Determine the (x, y) coordinate at the center of the cell enclosing the given text.  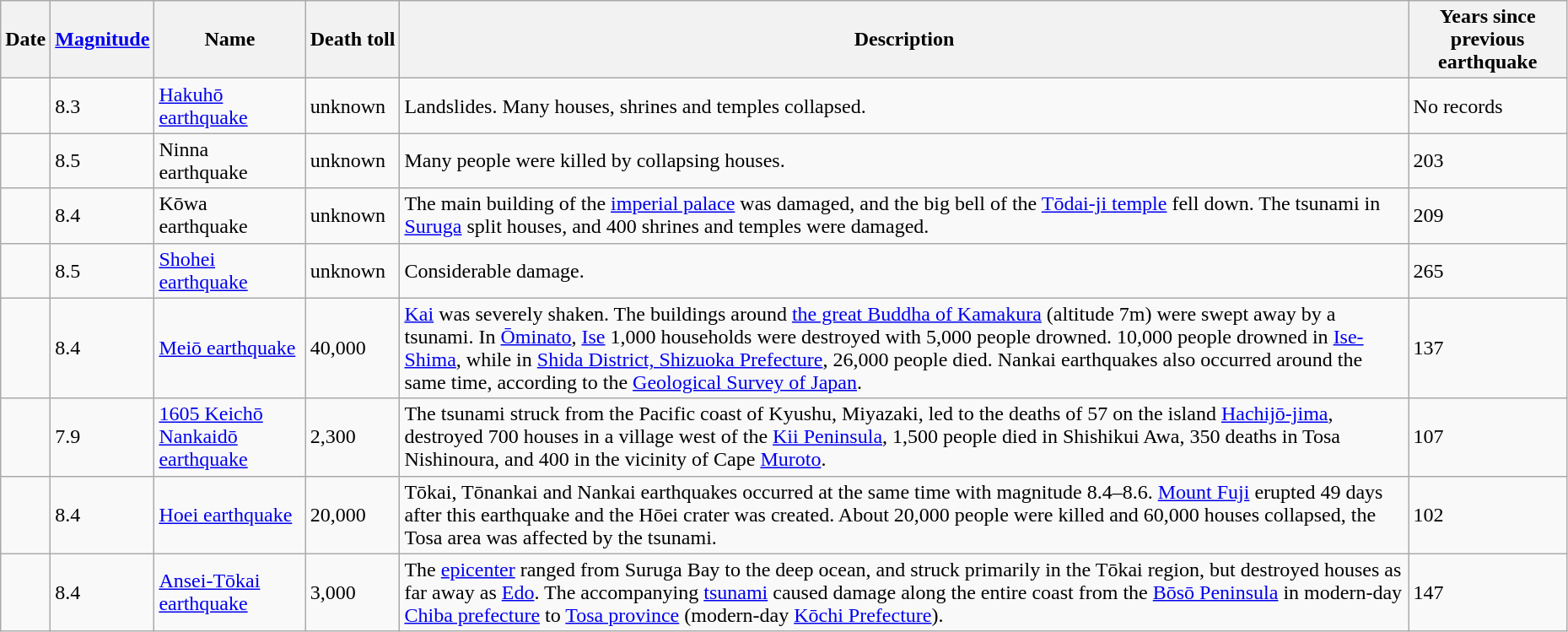
203 (1488, 160)
Hakuhō earthquake (229, 106)
Years since previous earthquake (1488, 40)
Many people were killed by collapsing houses. (904, 160)
3,000 (353, 592)
102 (1488, 515)
Kōwa earthquake (229, 216)
Hoei earthquake (229, 515)
8.3 (103, 106)
137 (1488, 348)
40,000 (353, 348)
Death toll (353, 40)
147 (1488, 592)
7.9 (103, 437)
107 (1488, 437)
No records (1488, 106)
2,300 (353, 437)
Shohei earthquake (229, 270)
Meiō earthquake (229, 348)
Considerable damage. (904, 270)
1605 Keichō Nankaidō earthquake (229, 437)
Name (229, 40)
Magnitude (103, 40)
20,000 (353, 515)
Ansei-Tōkai earthquake (229, 592)
Date (25, 40)
Ninna earthquake (229, 160)
265 (1488, 270)
Description (904, 40)
209 (1488, 216)
Landslides. Many houses, shrines and temples collapsed. (904, 106)
